Search for the cell housing the specified text and yield its [X, Y] center coordinate. 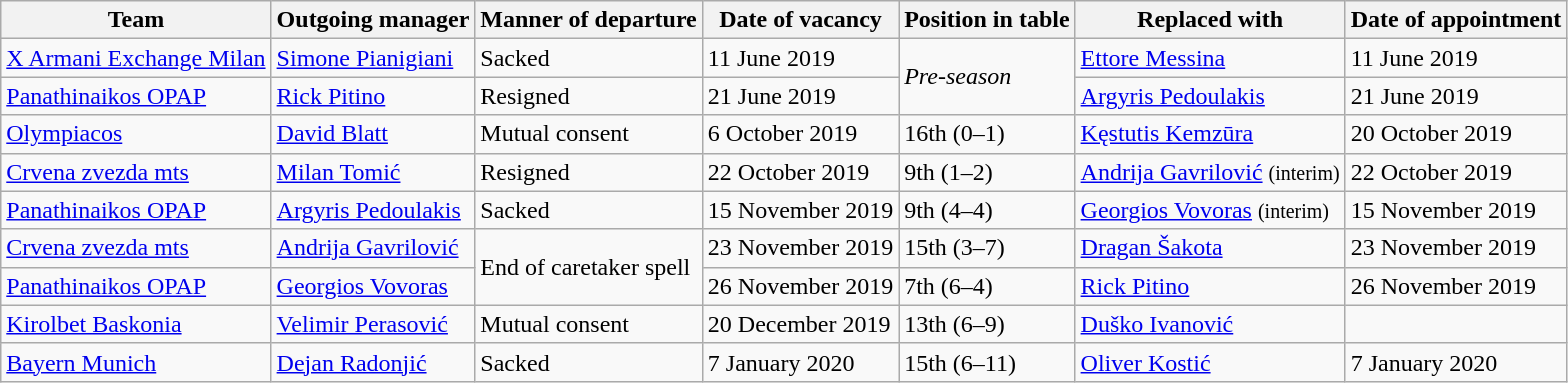
15th (3–7) [987, 248]
6 October 2019 [800, 134]
20 October 2019 [1456, 134]
Andrija Gavrilović (interim) [1210, 172]
Kęstutis Kemzūra [1210, 134]
Georgios Vovoras [373, 286]
Georgios Vovoras (interim) [1210, 210]
Dragan Šakota [1210, 248]
Milan Tomić [373, 172]
Replaced with [1210, 20]
Team [136, 20]
Dejan Radonjić [373, 362]
9th (1–2) [987, 172]
Kirolbet Baskonia [136, 324]
Simone Pianigiani [373, 58]
7th (6–4) [987, 286]
16th (0–1) [987, 134]
Date of vacancy [800, 20]
9th (4–4) [987, 210]
Outgoing manager [373, 20]
Duško Ivanović [1210, 324]
15th (6–11) [987, 362]
Velimir Perasović [373, 324]
Bayern Munich [136, 362]
End of caretaker spell [588, 267]
Position in table [987, 20]
David Blatt [373, 134]
Oliver Kostić [1210, 362]
X Armani Exchange Milan [136, 58]
Olympiacos [136, 134]
Ettore Messina [1210, 58]
Manner of departure [588, 20]
13th (6–9) [987, 324]
20 December 2019 [800, 324]
Andrija Gavrilović [373, 248]
Pre-season [987, 77]
Date of appointment [1456, 20]
